Determine the [x, y] coordinate at the center of the cell enclosing the given text.  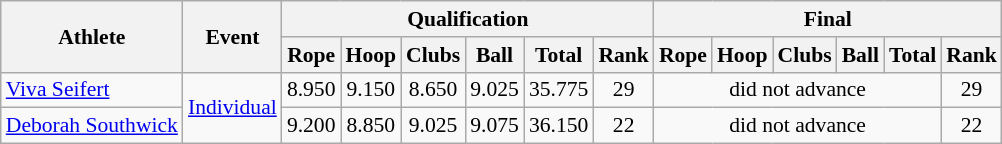
Qualification [468, 19]
8.850 [372, 126]
9.150 [372, 90]
Athlete [92, 36]
35.775 [558, 90]
Individual [232, 108]
Event [232, 36]
9.200 [312, 126]
9.075 [494, 126]
8.950 [312, 90]
Final [828, 19]
Viva Seifert [92, 90]
Deborah Southwick [92, 126]
8.650 [433, 90]
36.150 [558, 126]
